Output the (x, y) coordinate of the center of the cell containing the given text.  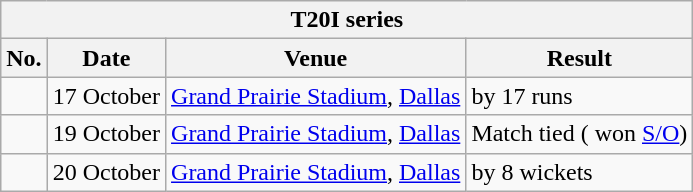
Result (580, 58)
by 17 runs (580, 96)
Venue (316, 58)
No. (24, 58)
19 October (106, 134)
by 8 wickets (580, 172)
Match tied ( won S/O) (580, 134)
20 October (106, 172)
T20I series (347, 20)
Date (106, 58)
17 October (106, 96)
